Extract the (x, y) coordinate from the center of the cell holding the provided text.  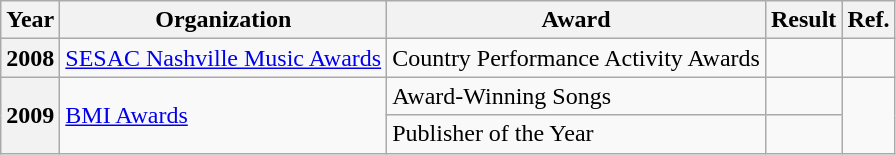
2008 (30, 58)
Country Performance Activity Awards (576, 58)
Award-Winning Songs (576, 96)
BMI Awards (224, 115)
SESAC Nashville Music Awards (224, 58)
2009 (30, 115)
Publisher of the Year (576, 134)
Award (576, 20)
Ref. (868, 20)
Year (30, 20)
Organization (224, 20)
Result (803, 20)
